Pinpoint the cell where the given text exists, returning its [X, Y] midpoint coordinate. 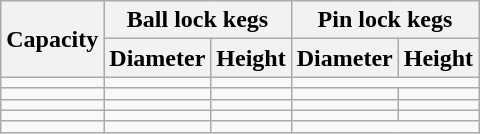
Capacity [52, 39]
Pin lock kegs [384, 20]
Ball lock kegs [198, 20]
